Determine the [X, Y] coordinate at the center of the cell enclosing the given text.  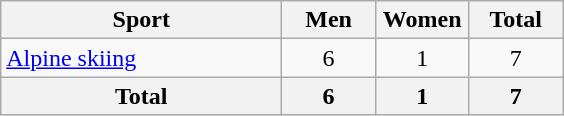
Alpine skiing [142, 58]
Sport [142, 20]
Women [422, 20]
Men [329, 20]
